Identify which cell holds the provided text, then report its (X, Y) central coordinate. 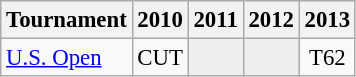
T62 (327, 58)
U.S. Open (66, 58)
Tournament (66, 20)
2012 (271, 20)
2013 (327, 20)
2011 (216, 20)
2010 (160, 20)
CUT (160, 58)
